Capture the cell that displays the provided text and extract its [X, Y] central coordinate. 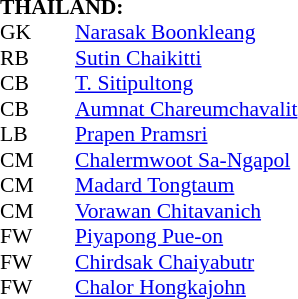
T. Sitipultong [186, 83]
Chirdsak Chaiyabutr [186, 262]
Chalermwoot Sa-Ngapol [186, 160]
Narasak Boonkleang [186, 33]
RB [19, 58]
GK [19, 33]
Sutin Chaikitti [186, 58]
Vorawan Chitavanich [186, 211]
Piyapong Pue-on [186, 237]
Madard Tongtaum [186, 185]
Prapen Pramsri [186, 135]
Aumnat Chareumchavalit [186, 109]
LB [19, 135]
